Capture the cell that displays the provided text and extract its [X, Y] central coordinate. 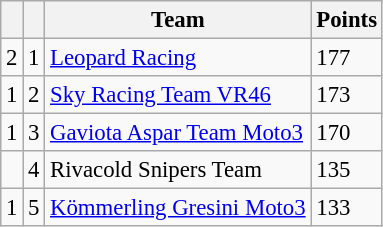
Gaviota Aspar Team Moto3 [178, 133]
Leopard Racing [178, 58]
135 [346, 170]
177 [346, 58]
Rivacold Snipers Team [178, 170]
3 [34, 133]
170 [346, 133]
Points [346, 20]
4 [34, 170]
5 [34, 208]
133 [346, 208]
173 [346, 95]
Kömmerling Gresini Moto3 [178, 208]
Team [178, 20]
Sky Racing Team VR46 [178, 95]
